Determine the (X, Y) coordinate at the center of the cell enclosing the given text.  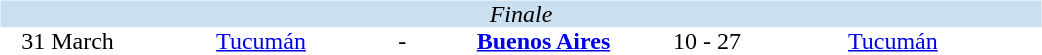
Finale (520, 14)
10 - 27 (707, 42)
- (402, 42)
Buenos Aires (544, 42)
31 March (67, 42)
